Find where the given text appears and provide that cell's center as [X, Y] coordinate. 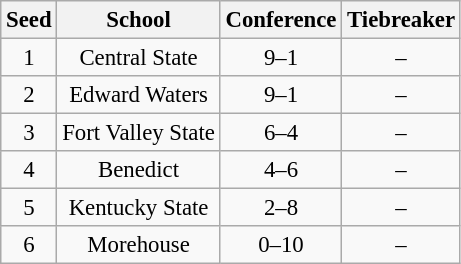
Benedict [138, 170]
6 [29, 245]
Central State [138, 58]
Seed [29, 20]
Fort Valley State [138, 133]
School [138, 20]
Tiebreaker [402, 20]
4 [29, 170]
Conference [281, 20]
1 [29, 58]
2–8 [281, 208]
2 [29, 95]
6–4 [281, 133]
0–10 [281, 245]
5 [29, 208]
3 [29, 133]
Morehouse [138, 245]
Edward Waters [138, 95]
4–6 [281, 170]
Kentucky State [138, 208]
